Find where the given text appears and provide that cell's center as [X, Y] coordinate. 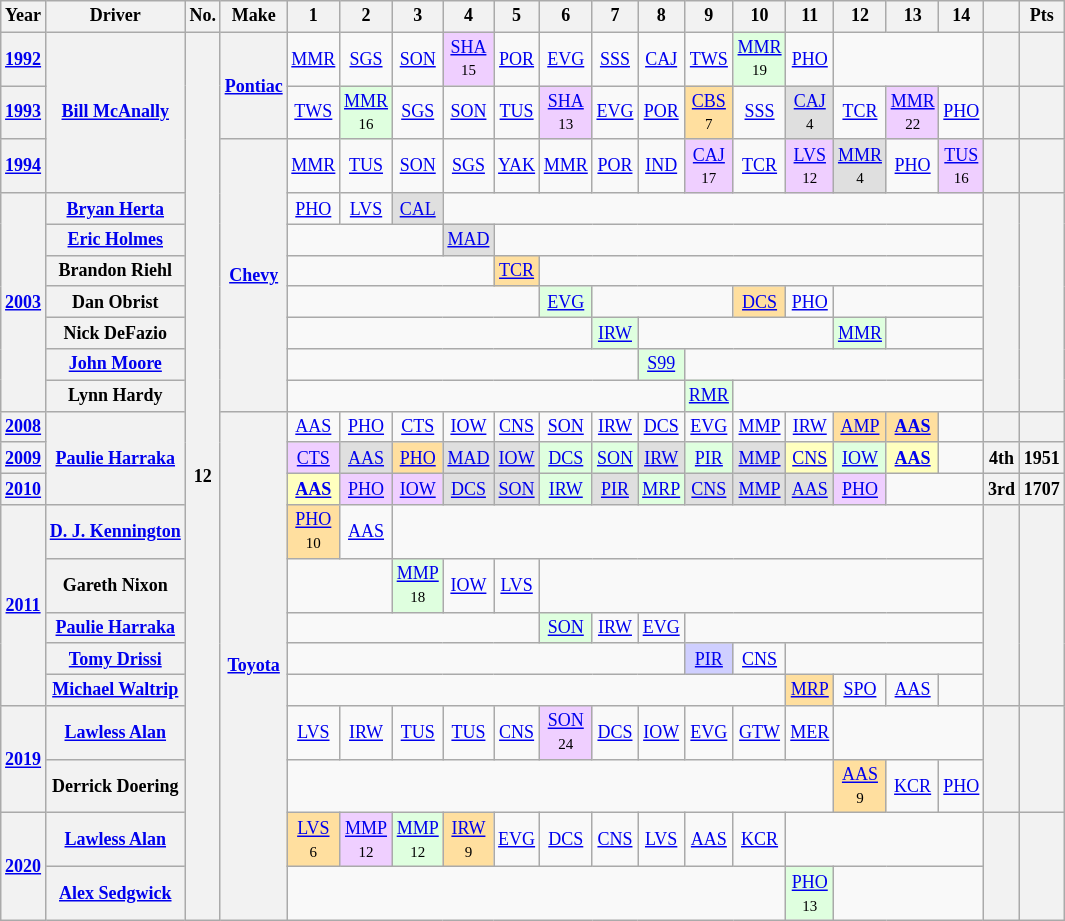
Tomy Drissi [115, 658]
8 [662, 16]
13 [912, 16]
2003 [24, 302]
SON24 [566, 733]
SHA13 [566, 113]
3rd [1002, 488]
GTW [760, 733]
MMR19 [760, 59]
IRW9 [468, 840]
2009 [24, 458]
MMR22 [912, 113]
No. [202, 16]
Alex Sedgwick [115, 894]
2019 [24, 760]
IND [662, 166]
7 [615, 16]
Pontiac [254, 86]
2 [366, 16]
D. J. Kennington [115, 532]
MMR16 [366, 113]
CAL [418, 208]
1994 [24, 166]
AMP [860, 426]
2011 [24, 606]
Chevy [254, 275]
11 [810, 16]
Toyota [254, 666]
CAJ4 [810, 113]
10 [760, 16]
2010 [24, 488]
MMP18 [418, 585]
5 [517, 16]
Gareth Nixon [115, 585]
Brandon Riehl [115, 270]
LVS12 [810, 166]
9 [710, 16]
YAK [517, 166]
CBS7 [710, 113]
Derrick Doering [115, 786]
CAJ [662, 59]
4 [468, 16]
Lynn Hardy [115, 396]
John Moore [115, 364]
SPO [860, 690]
1 [314, 16]
Michael Waltrip [115, 690]
Eric Holmes [115, 240]
1993 [24, 113]
1992 [24, 59]
Bryan Herta [115, 208]
Pts [1042, 16]
CAJ17 [710, 166]
AAS9 [860, 786]
4th [1002, 458]
Year [24, 16]
Bill McAnally [115, 112]
2008 [24, 426]
MMR4 [860, 166]
1951 [1042, 458]
PHO10 [314, 532]
Dan Obrist [115, 302]
LVS6 [314, 840]
TUS16 [962, 166]
3 [418, 16]
MER [810, 733]
1707 [1042, 488]
6 [566, 16]
S99 [662, 364]
Nick DeFazio [115, 334]
RMR [710, 396]
2020 [24, 866]
Make [254, 16]
14 [962, 16]
SHA15 [468, 59]
Driver [115, 16]
PHO13 [810, 894]
